Return (X, Y) of the center of cell containing provided text 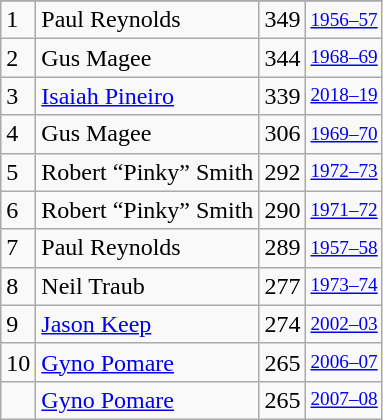
2002–03 (344, 324)
2018–19 (344, 96)
2 (18, 58)
1969–70 (344, 134)
2006–07 (344, 362)
1972–73 (344, 172)
5 (18, 172)
349 (282, 20)
274 (282, 324)
290 (282, 210)
7 (18, 248)
3 (18, 96)
2007–08 (344, 400)
1956–57 (344, 20)
339 (282, 96)
1 (18, 20)
Neil Traub (148, 286)
Isaiah Pineiro (148, 96)
6 (18, 210)
277 (282, 286)
9 (18, 324)
1973–74 (344, 286)
306 (282, 134)
4 (18, 134)
289 (282, 248)
344 (282, 58)
10 (18, 362)
8 (18, 286)
292 (282, 172)
1968–69 (344, 58)
1957–58 (344, 248)
Jason Keep (148, 324)
1971–72 (344, 210)
